Provide the (X, Y) coordinate of the cell's center where the given text is located.  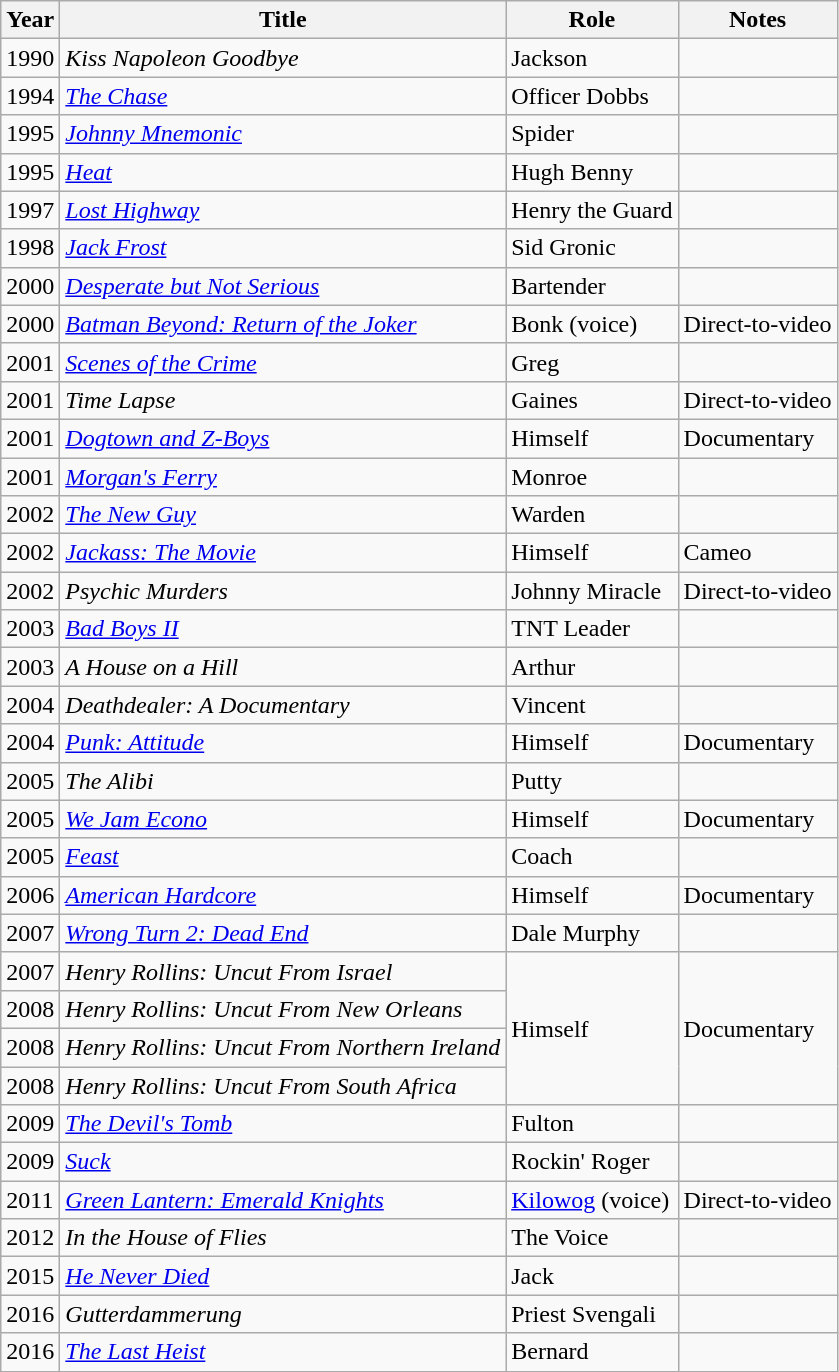
Sid Gronic (592, 248)
Jack Frost (283, 248)
Kilowog (voice) (592, 1200)
Officer Dobbs (592, 96)
Rockin' Roger (592, 1162)
Bernard (592, 1352)
The Last Heist (283, 1352)
1998 (30, 248)
Spider (592, 134)
1990 (30, 58)
Desperate but Not Serious (283, 286)
Hugh Benny (592, 172)
Putty (592, 781)
Greg (592, 362)
Feast (283, 857)
Deathdealer: A Documentary (283, 705)
A House on a Hill (283, 667)
Priest Svengali (592, 1314)
Henry Rollins: Uncut From New Orleans (283, 1009)
Henry Rollins: Uncut From Israel (283, 971)
Henry Rollins: Uncut From South Africa (283, 1085)
TNT Leader (592, 629)
In the House of Flies (283, 1238)
Gaines (592, 400)
2011 (30, 1200)
Henry Rollins: Uncut From Northern Ireland (283, 1047)
2012 (30, 1238)
1994 (30, 96)
The Alibi (283, 781)
Jack (592, 1276)
Title (283, 20)
Batman Beyond: Return of the Joker (283, 324)
2015 (30, 1276)
Punk: Attitude (283, 743)
Bonk (voice) (592, 324)
The New Guy (283, 515)
American Hardcore (283, 895)
Johnny Miracle (592, 591)
Suck (283, 1162)
Gutterdammerung (283, 1314)
Henry the Guard (592, 210)
Dogtown and Z-Boys (283, 438)
Scenes of the Crime (283, 362)
Morgan's Ferry (283, 477)
Green Lantern: Emerald Knights (283, 1200)
Jackson (592, 58)
Johnny Mnemonic (283, 134)
Dale Murphy (592, 933)
We Jam Econo (283, 819)
1997 (30, 210)
The Voice (592, 1238)
The Chase (283, 96)
He Never Died (283, 1276)
Psychic Murders (283, 591)
Arthur (592, 667)
Bartender (592, 286)
Wrong Turn 2: Dead End (283, 933)
Role (592, 20)
Year (30, 20)
Coach (592, 857)
Time Lapse (283, 400)
Heat (283, 172)
Notes (758, 20)
2006 (30, 895)
Monroe (592, 477)
Jackass: The Movie (283, 553)
Bad Boys II (283, 629)
Lost Highway (283, 210)
Cameo (758, 553)
Fulton (592, 1124)
Vincent (592, 705)
Kiss Napoleon Goodbye (283, 58)
The Devil's Tomb (283, 1124)
Warden (592, 515)
